Output the (X, Y) coordinate of the center of the cell containing the given text.  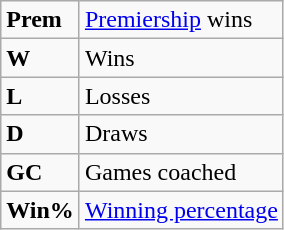
GC (40, 172)
Games coached (181, 172)
Wins (181, 58)
Winning percentage (181, 210)
L (40, 96)
Win% (40, 210)
Premiership wins (181, 20)
W (40, 58)
D (40, 134)
Losses (181, 96)
Prem (40, 20)
Draws (181, 134)
